Determine the (x, y) coordinate at the center of the cell enclosing the given text.  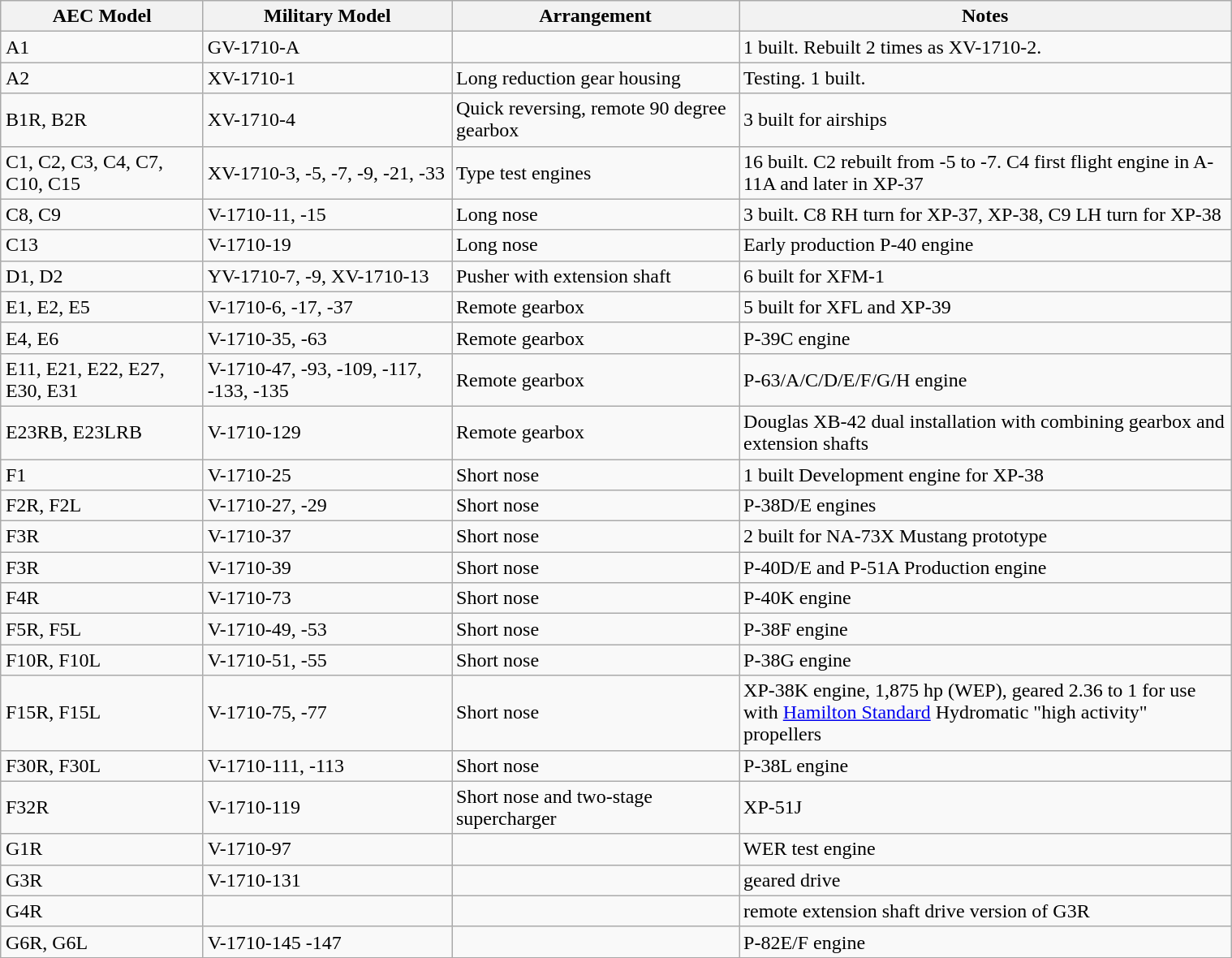
C8, C9 (102, 214)
F30R, F30L (102, 766)
V-1710-25 (327, 475)
XV-1710-3, -5, -7, -9, -21, -33 (327, 172)
F10R, F10L (102, 660)
F32R (102, 807)
V-1710-73 (327, 598)
E23RB, E23LRB (102, 432)
Type test engines (595, 172)
F4R (102, 598)
P-40D/E and P-51A Production engine (985, 567)
V-1710-19 (327, 245)
A2 (102, 78)
1 built Development engine for XP-38 (985, 475)
F2R, F2L (102, 506)
V-1710-97 (327, 849)
P-39C engine (985, 338)
1 built. Rebuilt 2 times as XV-1710-2. (985, 47)
V-1710-119 (327, 807)
Military Model (327, 16)
V-1710-6, -17, -37 (327, 307)
C1, C2, C3, C4, C7, C10, C15 (102, 172)
Notes (985, 16)
3 built for airships (985, 120)
C13 (102, 245)
V-1710-35, -63 (327, 338)
V-1710-75, -77 (327, 713)
Early production P-40 engine (985, 245)
Long reduction gear housing (595, 78)
A1 (102, 47)
E4, E6 (102, 338)
Arrangement (595, 16)
P-82E/F engine (985, 942)
V-1710-39 (327, 567)
Pusher with extension shaft (595, 276)
AEC Model (102, 16)
2 built for NA-73X Mustang prototype (985, 537)
P-63/A/C/D/E/F/G/H engine (985, 380)
GV-1710-A (327, 47)
V-1710-131 (327, 880)
geared drive (985, 880)
F5R, F5L (102, 629)
Testing. 1 built. (985, 78)
V-1710-145 -147 (327, 942)
D1, D2 (102, 276)
5 built for XFL and XP-39 (985, 307)
XP-51J (985, 807)
6 built for XFM-1 (985, 276)
P-40K engine (985, 598)
3 built. C8 RH turn for XP-37, XP-38, C9 LH turn for XP-38 (985, 214)
P-38G engine (985, 660)
E1, E2, E5 (102, 307)
Quick reversing, remote 90 degree gearbox (595, 120)
P-38F engine (985, 629)
G3R (102, 880)
V-1710-11, -15 (327, 214)
V-1710-37 (327, 537)
E11, E21, E22, E27, E30, E31 (102, 380)
V-1710-51, -55 (327, 660)
XV-1710-1 (327, 78)
Douglas XB-42 dual installation with combining gearbox and extension shafts (985, 432)
WER test engine (985, 849)
XV-1710-4 (327, 120)
V-1710-129 (327, 432)
V-1710-47, -93, -109, -117, -133, -135 (327, 380)
F15R, F15L (102, 713)
remote extension shaft drive version of G3R (985, 911)
G1R (102, 849)
XP-38K engine, 1,875 hp (WEP), geared 2.36 to 1 for use with Hamilton Standard Hydromatic "high activity" propellers (985, 713)
P-38L engine (985, 766)
F1 (102, 475)
16 built. C2 rebuilt from -5 to -7. C4 first flight engine in A-11A and later in XP-37 (985, 172)
YV-1710-7, -9, XV-1710-13 (327, 276)
V-1710-49, -53 (327, 629)
Short nose and two-stage supercharger (595, 807)
P-38D/E engines (985, 506)
G6R, G6L (102, 942)
B1R, B2R (102, 120)
G4R (102, 911)
V-1710-111, -113 (327, 766)
V-1710-27, -29 (327, 506)
